Capture the cell that displays the provided text and extract its (x, y) central coordinate. 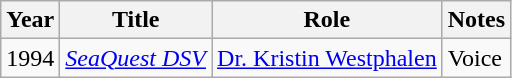
SeaQuest DSV (136, 58)
Dr. Kristin Westphalen (328, 58)
Role (328, 20)
Voice (476, 58)
Title (136, 20)
Year (30, 20)
Notes (476, 20)
1994 (30, 58)
